Extract the [X, Y] coordinate from the center of the cell holding the provided text.  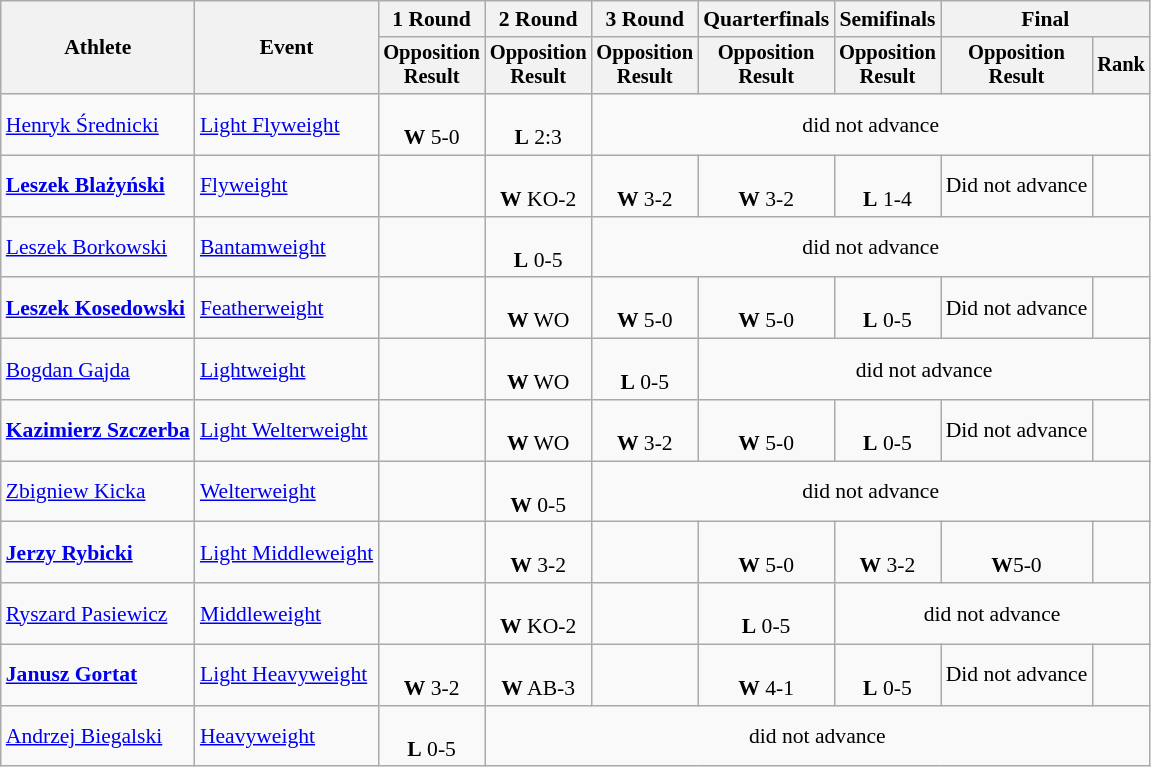
Janusz Gortat [98, 676]
Bantamweight [286, 248]
W 0-5 [538, 492]
Rank [1121, 66]
L 2:3 [538, 124]
Middleweight [286, 614]
W AB-3 [538, 676]
Lightweight [286, 370]
Welterweight [286, 492]
Featherweight [286, 308]
Andrzej Biegalski [98, 736]
Leszek Borkowski [98, 248]
Zbigniew Kicka [98, 492]
Leszek Blażyński [98, 186]
L 1-4 [888, 186]
1 Round [432, 19]
Light Flyweight [286, 124]
2 Round [538, 19]
Flyweight [286, 186]
Light Middleweight [286, 552]
Kazimierz Szczerba [98, 430]
Jerzy Rybicki [98, 552]
Bogdan Gajda [98, 370]
3 Round [644, 19]
Athlete [98, 48]
Ryszard Pasiewicz [98, 614]
Henryk Średnicki [98, 124]
Heavyweight [286, 736]
W 4-1 [766, 676]
Quarterfinals [766, 19]
Light Heavyweight [286, 676]
Semifinals [888, 19]
Light Welterweight [286, 430]
Event [286, 48]
Leszek Kosedowski [98, 308]
Final [1046, 19]
W5-0 [1017, 552]
